Pinpoint the cell where the given text exists, returning its (X, Y) midpoint coordinate. 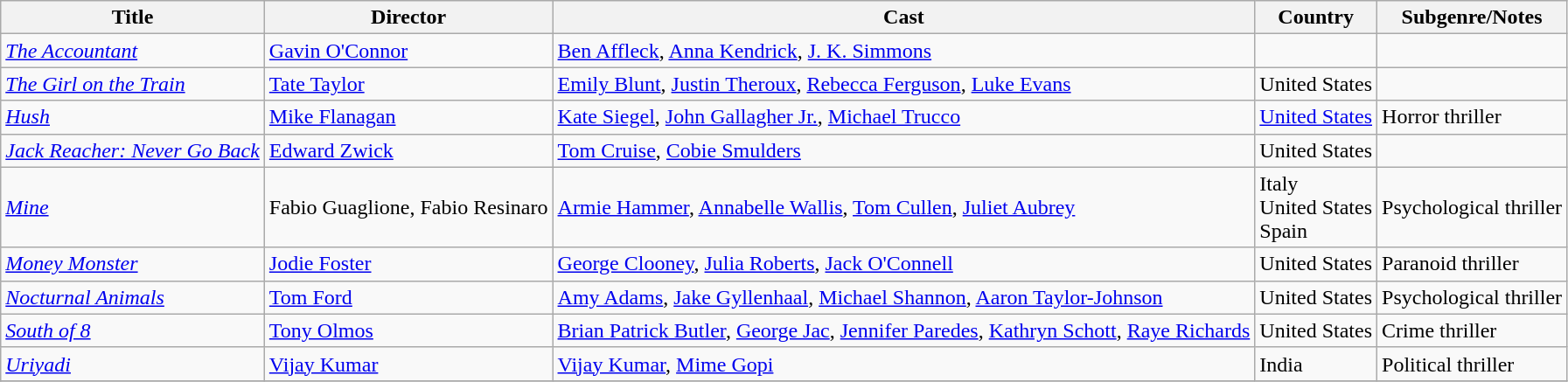
Vijay Kumar (408, 364)
Crime thriller (1473, 330)
Jodie Foster (408, 264)
Nocturnal Animals (133, 297)
Brian Patrick Butler, George Jac, Jennifer Paredes, Kathryn Schott, Raye Richards (904, 330)
Money Monster (133, 264)
Mine (133, 207)
Horror thriller (1473, 117)
Ben Affleck, Anna Kendrick, J. K. Simmons (904, 51)
Armie Hammer, Annabelle Wallis, Tom Cullen, Juliet Aubrey (904, 207)
Title (133, 17)
Paranoid thriller (1473, 264)
Jack Reacher: Never Go Back (133, 150)
South of 8 (133, 330)
Hush (133, 117)
Mike Flanagan (408, 117)
India (1316, 364)
Tom Cruise, Cobie Smulders (904, 150)
George Clooney, Julia Roberts, Jack O'Connell (904, 264)
Tony Olmos (408, 330)
Edward Zwick (408, 150)
Amy Adams, Jake Gyllenhaal, Michael Shannon, Aaron Taylor-Johnson (904, 297)
Subgenre/Notes (1473, 17)
Political thriller (1473, 364)
Kate Siegel, John Gallagher Jr., Michael Trucco (904, 117)
Cast (904, 17)
Emily Blunt, Justin Theroux, Rebecca Ferguson, Luke Evans (904, 84)
Fabio Guaglione, Fabio Resinaro (408, 207)
ItalyUnited StatesSpain (1316, 207)
Tate Taylor (408, 84)
The Girl on the Train (133, 84)
Country (1316, 17)
Gavin O'Connor (408, 51)
Vijay Kumar, Mime Gopi (904, 364)
Director (408, 17)
Uriyadi (133, 364)
Tom Ford (408, 297)
The Accountant (133, 51)
